Pinpoint the cell where the given text exists, returning its (x, y) midpoint coordinate. 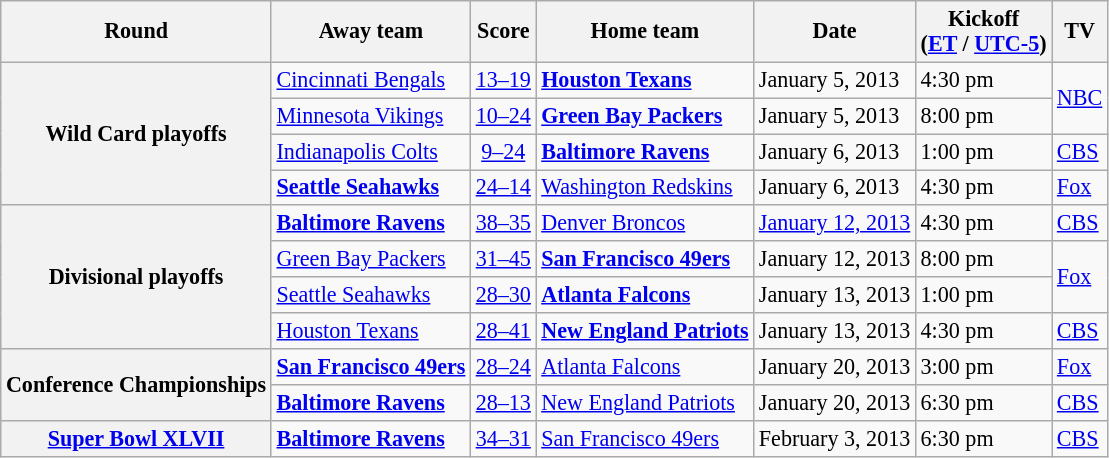
28–24 (504, 366)
9–24 (504, 151)
Divisional playoffs (136, 276)
Kickoff(ET / UTC-5) (983, 30)
Minnesota Vikings (370, 116)
Cincinnati Bengals (370, 80)
3:00 pm (983, 366)
Round (136, 30)
13–19 (504, 80)
Score (504, 30)
Indianapolis Colts (370, 151)
Date (835, 30)
Away team (370, 30)
28–41 (504, 330)
24–14 (504, 187)
Washington Redskins (645, 187)
10–24 (504, 116)
28–13 (504, 402)
Conference Championships (136, 384)
31–45 (504, 259)
NBC (1080, 98)
Home team (645, 30)
28–30 (504, 295)
Wild Card playoffs (136, 134)
TV (1080, 30)
34–31 (504, 438)
38–35 (504, 223)
Denver Broncos (645, 223)
Super Bowl XLVII (136, 438)
February 3, 2013 (835, 438)
